Provide the [x, y] coordinate of the cell's center where the given text is located.  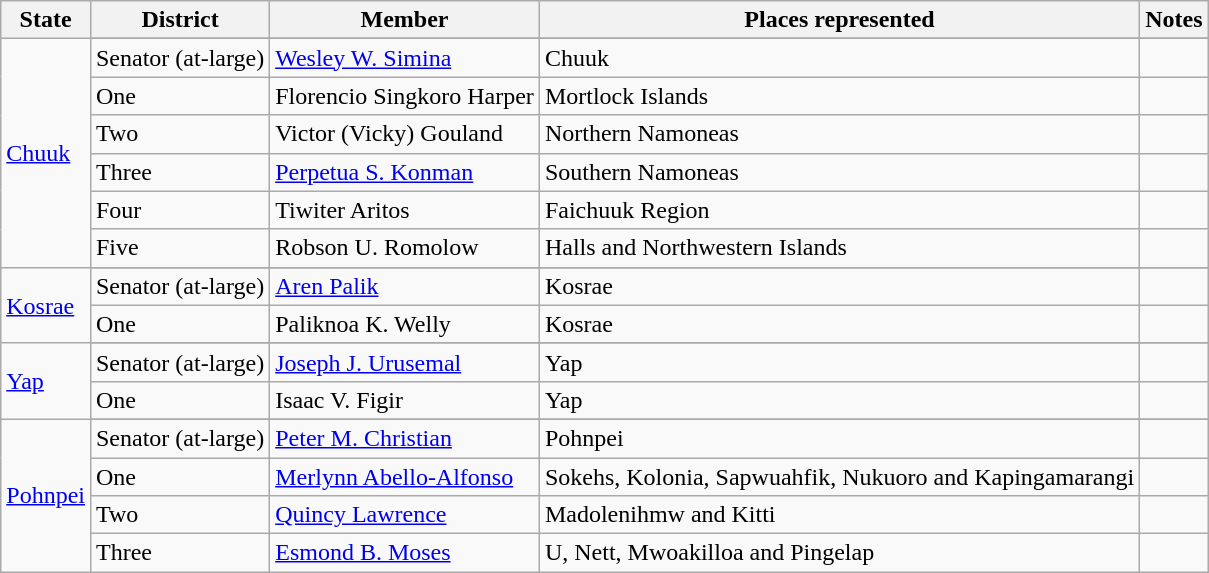
Merlynn Abello-Alfonso [405, 477]
Tiwiter Aritos [405, 210]
Florencio Singkoro Harper [405, 96]
Isaac V. Figir [405, 400]
District [180, 20]
Sokehs, Kolonia, Sapwuahfik, Nukuoro and Kapingamarangi [839, 477]
Faichuuk Region [839, 210]
Mortlock Islands [839, 96]
Joseph J. Urusemal [405, 362]
State [46, 20]
Notes [1174, 20]
Five [180, 248]
Wesley W. Simina [405, 58]
Member [405, 20]
Halls and Northwestern Islands [839, 248]
Esmond B. Moses [405, 553]
Quincy Lawrence [405, 515]
Peter M. Christian [405, 438]
Robson U. Romolow [405, 248]
Victor (Vicky) Gouland [405, 134]
Aren Palik [405, 286]
Four [180, 210]
U, Nett, Mwoakilloa and Pingelap [839, 553]
Madolenihmw and Kitti [839, 515]
Paliknoa K. Welly [405, 324]
Southern Namoneas [839, 172]
Northern Namoneas [839, 134]
Places represented [839, 20]
Perpetua S. Konman [405, 172]
